Locate the cell with the specified text and output its [x, y] center coordinate. 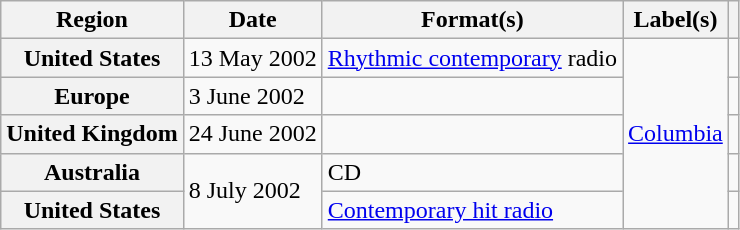
Australia [92, 172]
Rhythmic contemporary radio [472, 58]
Contemporary hit radio [472, 210]
13 May 2002 [252, 58]
8 July 2002 [252, 191]
Date [252, 20]
Columbia [676, 134]
Format(s) [472, 20]
Region [92, 20]
3 June 2002 [252, 96]
Europe [92, 96]
Label(s) [676, 20]
CD [472, 172]
24 June 2002 [252, 134]
United Kingdom [92, 134]
